For the text-containing cell, return its midpoint in (X, Y) coordinate format. 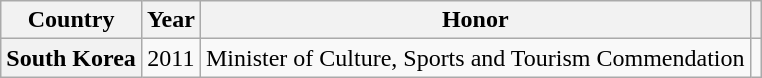
Year (170, 20)
Country (72, 20)
Honor (475, 20)
Minister of Culture, Sports and Tourism Commendation (475, 58)
South Korea (72, 58)
2011 (170, 58)
